Locate the cell with the specified text and output its [x, y] center coordinate. 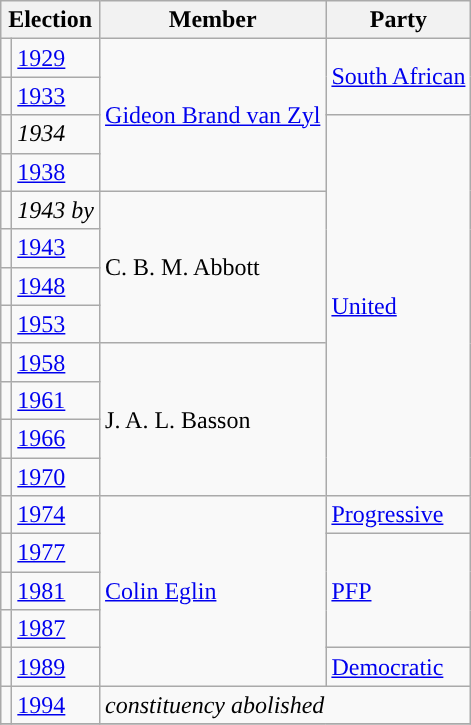
1989 [56, 667]
South African [398, 77]
1943 by [56, 210]
Progressive [398, 515]
Gideon Brand van Zyl [213, 115]
1994 [56, 705]
constituency abolished [286, 705]
United [398, 306]
1987 [56, 629]
Party [398, 20]
C. B. M. Abbott [213, 267]
1933 [56, 96]
1938 [56, 172]
1929 [56, 58]
1958 [56, 362]
Election [50, 20]
1948 [56, 286]
1943 [56, 248]
1953 [56, 324]
J. A. L. Basson [213, 419]
1934 [56, 134]
Democratic [398, 667]
1961 [56, 400]
1970 [56, 477]
Member [213, 20]
Colin Eglin [213, 591]
1977 [56, 553]
PFP [398, 591]
1966 [56, 438]
1974 [56, 515]
1981 [56, 591]
